Scan for the cell matching the given text and deliver its (x, y) coordinate at center. 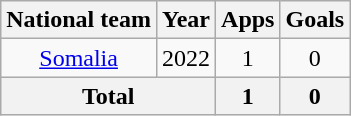
National team (79, 20)
Year (186, 20)
Apps (248, 20)
Goals (315, 20)
Somalia (79, 58)
Total (108, 96)
2022 (186, 58)
